Search for the cell housing the specified text and yield its (x, y) center coordinate. 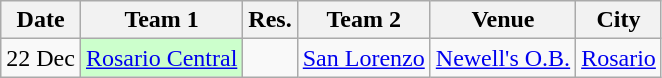
Res. (270, 20)
Venue (502, 20)
22 Dec (41, 58)
Team 2 (364, 20)
City (619, 20)
Rosario Central (161, 58)
Date (41, 20)
Newell's O.B. (502, 58)
Rosario (619, 58)
San Lorenzo (364, 58)
Team 1 (161, 20)
